Locate the cell with the specified text and output its [X, Y] center coordinate. 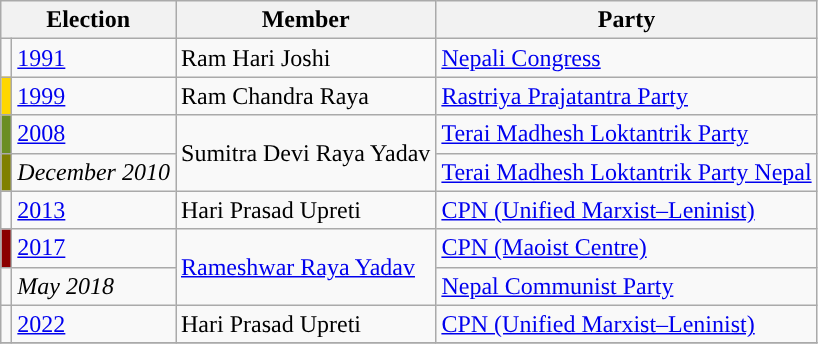
May 2018 [94, 286]
Ram Chandra Raya [306, 96]
CPN (Maoist Centre) [626, 248]
Rastriya Prajatantra Party [626, 96]
1999 [94, 96]
2022 [94, 324]
2008 [94, 134]
Election [88, 20]
Terai Madhesh Loktantrik Party Nepal [626, 172]
Rameshwar Raya Yadav [306, 267]
2013 [94, 210]
Terai Madhesh Loktantrik Party [626, 134]
December 2010 [94, 172]
Nepali Congress [626, 58]
Sumitra Devi Raya Yadav [306, 153]
Nepal Communist Party [626, 286]
Member [306, 20]
1991 [94, 58]
Ram Hari Joshi [306, 58]
Party [626, 20]
2017 [94, 248]
